Scan for the cell matching the given text and deliver its [X, Y] coordinate at center. 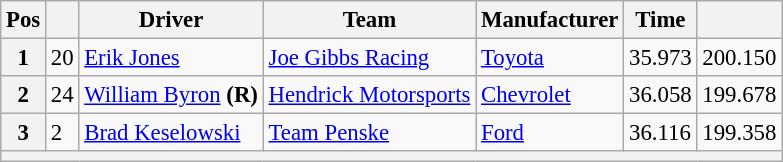
3 [24, 133]
Manufacturer [550, 20]
Toyota [550, 58]
199.358 [740, 133]
1 [24, 58]
William Byron (R) [171, 95]
200.150 [740, 58]
Pos [24, 20]
Chevrolet [550, 95]
Erik Jones [171, 58]
Brad Keselowski [171, 133]
Ford [550, 133]
Hendrick Motorsports [369, 95]
24 [62, 95]
Driver [171, 20]
199.678 [740, 95]
20 [62, 58]
Joe Gibbs Racing [369, 58]
36.116 [660, 133]
Team Penske [369, 133]
Time [660, 20]
Team [369, 20]
35.973 [660, 58]
36.058 [660, 95]
